Extract the (x, y) coordinate from the center of the cell holding the provided text.  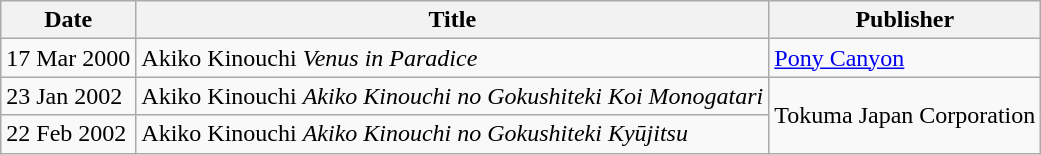
Akiko Kinouchi Akiko Kinouchi no Gokushiteki Kyūjitsu (452, 134)
Pony Canyon (905, 58)
Date (68, 20)
17 Mar 2000 (68, 58)
Akiko Kinouchi Venus in Paradice (452, 58)
22 Feb 2002 (68, 134)
Akiko Kinouchi Akiko Kinouchi no Gokushiteki Koi Monogatari (452, 96)
Tokuma Japan Corporation (905, 115)
Title (452, 20)
23 Jan 2002 (68, 96)
Publisher (905, 20)
